Find where the given text appears and provide that cell's center as [X, Y] coordinate. 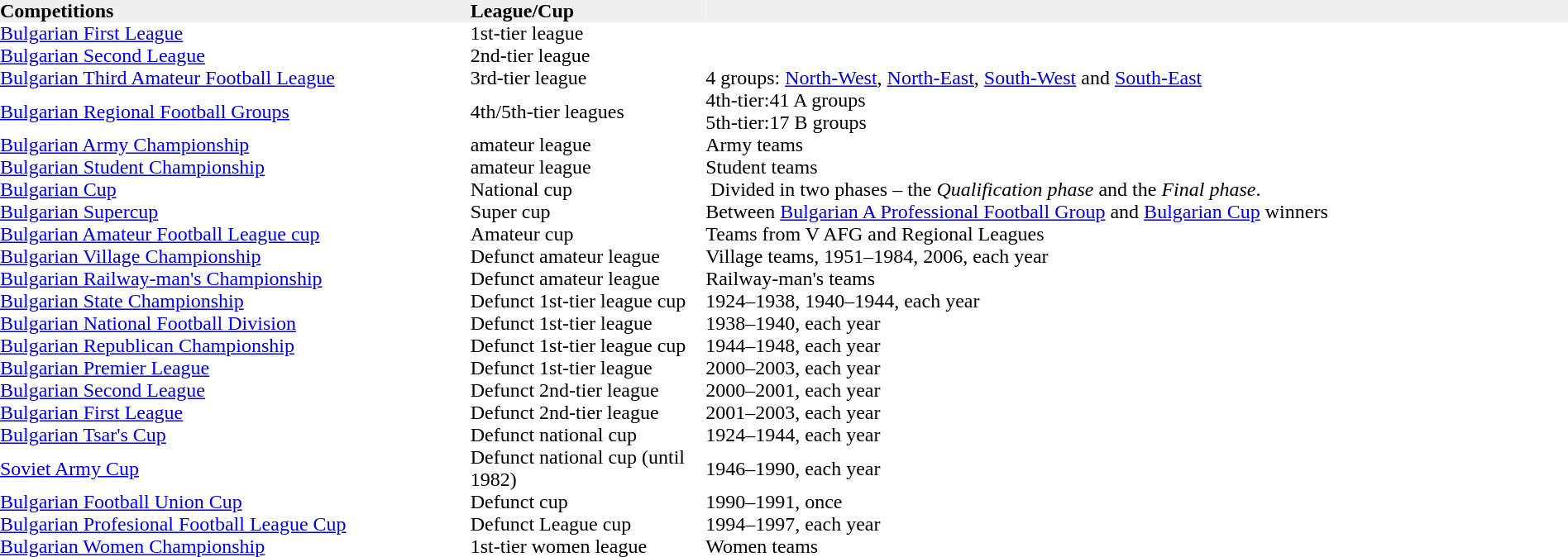
Between Bulgarian A Professional Football Group and Bulgarian Cup winners [1136, 212]
Village teams, 1951–1984, 2006, each year [1136, 256]
National cup [588, 190]
Bulgarian Amateur Football League cup [235, 235]
Army teams [1136, 145]
Bulgarian Regional Football Groups [235, 112]
Defunct cup [588, 502]
1st-tier league [588, 33]
Soviet Army Cup [235, 469]
Bulgarian Village Championship [235, 256]
Defunct national cup (until 1982) [588, 469]
Bulgarian Profesional Football League Cup [235, 524]
1924–1938, 1940–1944, each year [1136, 301]
1924–1944, each year [1136, 435]
Defunct national cup [588, 435]
Bulgarian National Football Division [235, 324]
League/Cup [588, 12]
Student teams [1136, 167]
1990–1991, once [1136, 502]
Super cup [588, 212]
2000–2001, each year [1136, 390]
1946–1990, each year [1136, 469]
Bulgarian Supercup [235, 212]
Bulgarian Premier League [235, 369]
Bulgarian Tsar's Cup [235, 435]
3rd-tier league [588, 78]
Bulgarian Third Amateur Football League [235, 78]
Bulgarian Army Championship [235, 145]
2001–2003, each year [1136, 413]
Bulgarian Republican Championship [235, 345]
Competitions [235, 12]
1938–1940, each year [1136, 324]
4th/5th-tier leagues [588, 112]
Bulgarian Cup [235, 190]
Bulgarian Student Championship [235, 167]
Amateur cup [588, 235]
Railway-man's teams [1136, 279]
1944–1948, each year [1136, 345]
Divided in two phases – the Qualification phase and the Final phase. [1136, 190]
Bulgarian State Championship [235, 301]
2nd-tier league [588, 56]
4 groups: North-West, North-East, South-West and South-East [1136, 78]
Defunct League cup [588, 524]
Teams from V AFG and Regional Leagues [1136, 235]
2000–2003, each year [1136, 369]
Bulgarian Football Union Cup [235, 502]
4th-tier:41 A groups5th-tier:17 B groups [1136, 112]
1994–1997, each year [1136, 524]
Bulgarian Railway-man's Championship [235, 279]
